Provide the [X, Y] coordinate of the cell's center where the given text is located.  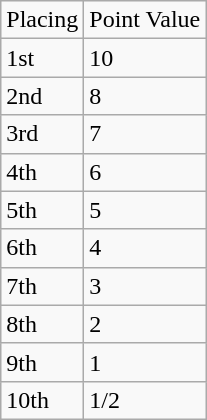
Point Value [145, 20]
1/2 [145, 400]
1 [145, 362]
8th [42, 324]
10 [145, 58]
3rd [42, 134]
Placing [42, 20]
4th [42, 172]
8 [145, 96]
5 [145, 210]
7th [42, 286]
10th [42, 400]
5th [42, 210]
6 [145, 172]
7 [145, 134]
3 [145, 286]
4 [145, 248]
9th [42, 362]
1st [42, 58]
6th [42, 248]
2nd [42, 96]
2 [145, 324]
